Return (x, y) of the center of cell containing provided text 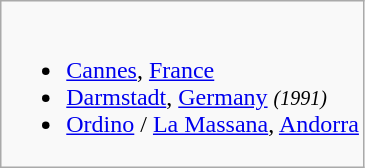
Cannes, France Darmstadt, Germany (1991) Ordino / La Massana, Andorra (183, 84)
